Scan for the cell matching the given text and deliver its (X, Y) coordinate at center. 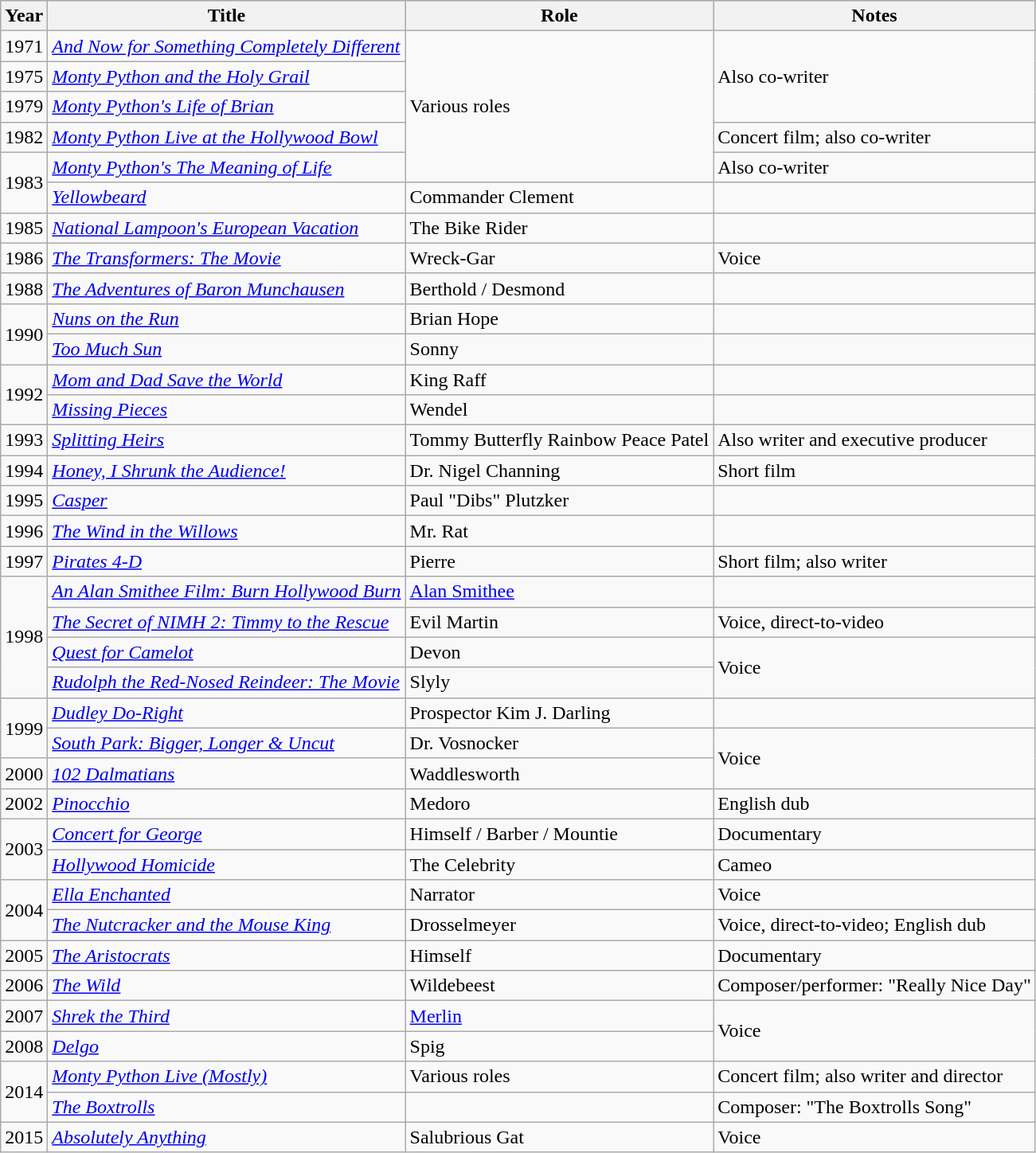
Salubrious Gat (559, 1137)
2004 (24, 910)
Honey, I Shrunk the Audience! (226, 471)
Ella Enchanted (226, 895)
Devon (559, 652)
Merlin (559, 1016)
Pierre (559, 561)
Monty Python and the Holy Grail (226, 76)
Sonny (559, 349)
1994 (24, 471)
Pinocchio (226, 803)
2006 (24, 986)
The Boxtrolls (226, 1107)
Commander Clement (559, 197)
2000 (24, 773)
Monty Python Live (Mostly) (226, 1077)
Slyly (559, 682)
2003 (24, 849)
Rudolph the Red-Nosed Reindeer: The Movie (226, 682)
Brian Hope (559, 319)
Wildebeest (559, 986)
Notes (874, 16)
1986 (24, 258)
Paul "Dibs" Plutzker (559, 501)
1985 (24, 228)
Concert film; also writer and director (874, 1077)
Role (559, 16)
Tommy Butterfly Rainbow Peace Patel (559, 440)
Voice, direct-to-video; English dub (874, 925)
1999 (24, 728)
Himself / Barber / Mountie (559, 834)
The Bike Rider (559, 228)
Casper (226, 501)
Dr. Nigel Channing (559, 471)
2014 (24, 1092)
2005 (24, 956)
Title (226, 16)
Composer/performer: "Really Nice Day" (874, 986)
1996 (24, 531)
1971 (24, 46)
Spig (559, 1046)
Composer: "The Boxtrolls Song" (874, 1107)
2002 (24, 803)
Also writer and executive producer (874, 440)
Absolutely Anything (226, 1137)
2007 (24, 1016)
The Transformers: The Movie (226, 258)
Too Much Sun (226, 349)
Voice, direct-to-video (874, 622)
Wreck-Gar (559, 258)
Nuns on the Run (226, 319)
2008 (24, 1046)
The Wind in the Willows (226, 531)
Monty Python Live at the Hollywood Bowl (226, 137)
South Park: Bigger, Longer & Uncut (226, 743)
The Aristocrats (226, 956)
1998 (24, 637)
1983 (24, 182)
The Secret of NIMH 2: Timmy to the Rescue (226, 622)
King Raff (559, 380)
Short film; also writer (874, 561)
102 Dalmatians (226, 773)
Pirates 4-D (226, 561)
Waddlesworth (559, 773)
Cameo (874, 864)
Concert film; also co-writer (874, 137)
English dub (874, 803)
Monty Python's Life of Brian (226, 107)
Hollywood Homicide (226, 864)
National Lampoon's European Vacation (226, 228)
The Wild (226, 986)
1979 (24, 107)
Prospector Kim J. Darling (559, 713)
1982 (24, 137)
Alan Smithee (559, 592)
Quest for Camelot (226, 652)
Splitting Heirs (226, 440)
Monty Python's The Meaning of Life (226, 167)
Dudley Do-Right (226, 713)
Short film (874, 471)
Delgo (226, 1046)
Berthold / Desmond (559, 288)
1993 (24, 440)
Dr. Vosnocker (559, 743)
Year (24, 16)
Narrator (559, 895)
And Now for Something Completely Different (226, 46)
Mr. Rat (559, 531)
Evil Martin (559, 622)
1988 (24, 288)
The Celebrity (559, 864)
Himself (559, 956)
1995 (24, 501)
1997 (24, 561)
The Nutcracker and the Mouse King (226, 925)
The Adventures of Baron Munchausen (226, 288)
Concert for George (226, 834)
Wendel (559, 410)
Shrek the Third (226, 1016)
Yellowbeard (226, 197)
2015 (24, 1137)
Missing Pieces (226, 410)
Mom and Dad Save the World (226, 380)
Drosselmeyer (559, 925)
1992 (24, 395)
An Alan Smithee Film: Burn Hollywood Burn (226, 592)
1975 (24, 76)
1990 (24, 334)
Medoro (559, 803)
